Scan for the cell matching the given text and deliver its (X, Y) coordinate at center. 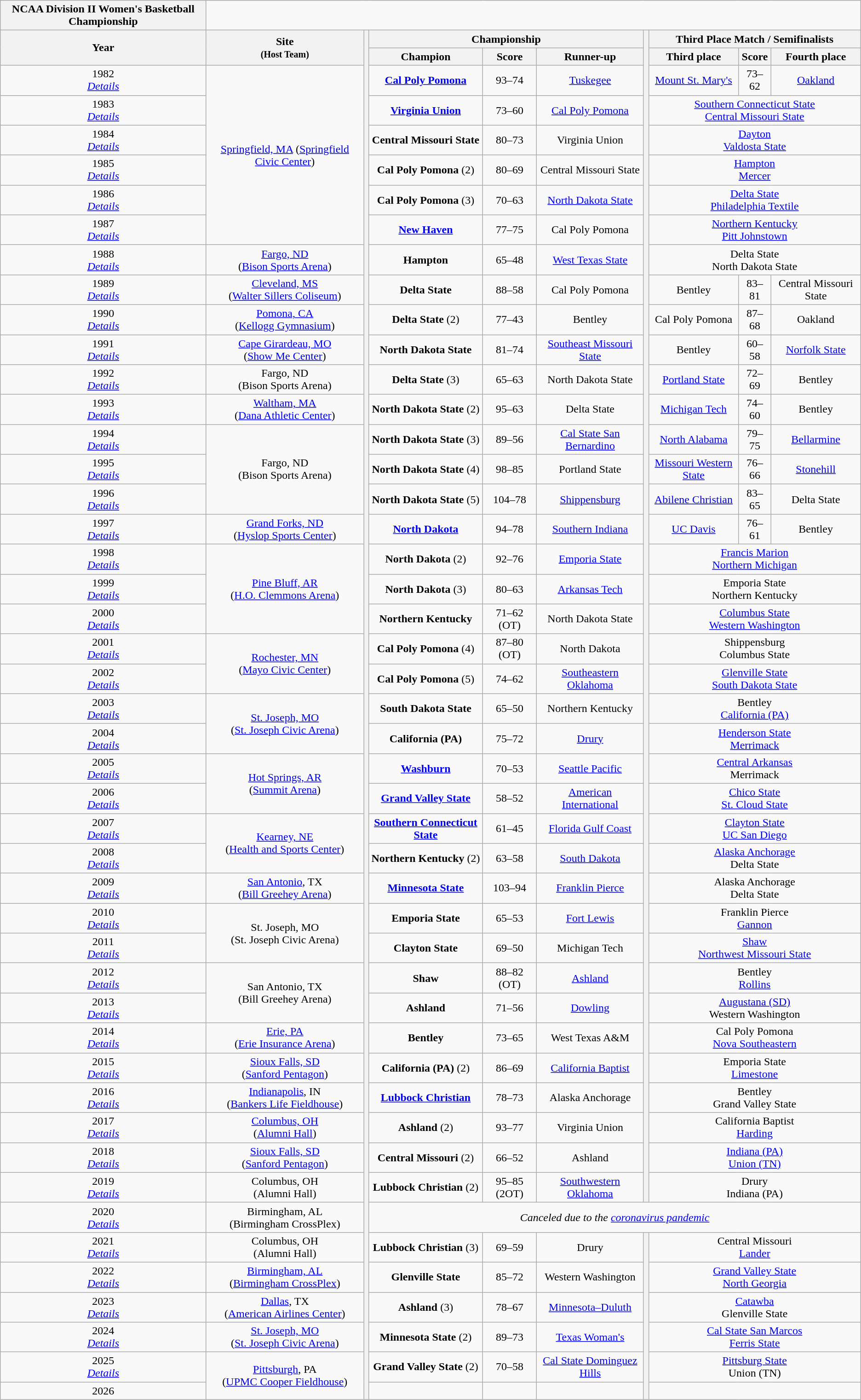
80–73 (510, 140)
104–78 (510, 499)
North Dakota (2) (426, 559)
Championship (506, 39)
Arkansas Tech (590, 589)
65–50 (510, 708)
89–73 (510, 1337)
California Baptist (590, 1068)
1999Details (103, 589)
Kearney, NE(Health and Sports Center) (285, 843)
70–53 (510, 768)
ShippensburgColumbus State (754, 648)
Dallas, TX(American Airlines Center) (285, 1307)
94–78 (510, 529)
1997Details (103, 529)
Cal State Dominguez Hills (590, 1367)
2019Details (103, 1188)
87–68 (755, 319)
ShawNorthwest Missouri State (754, 948)
79–75 (755, 440)
Springfield, MA (Springfield Civic Center) (285, 155)
83–65 (755, 499)
Clayton State (426, 948)
2020Details (103, 1217)
2005Details (103, 768)
Henderson StateMerrimack (754, 739)
Glenville StateSouth Dakota State (754, 679)
Central ArkansasMerrimack (754, 768)
86–69 (510, 1068)
Columbus StateWestern Washington (754, 619)
Lubbock Christian (426, 1097)
Grand Valley StateNorth Georgia (754, 1277)
2015Details (103, 1068)
Year (103, 48)
2016Details (103, 1097)
103–94 (510, 889)
Augustana (SD)Western Washington (754, 1008)
West Texas A&M (590, 1038)
Chico StateSt. Cloud State (754, 798)
Tuskegee (590, 80)
Stonehill (816, 469)
65–53 (510, 918)
88–82 (OT) (510, 978)
Champion (426, 57)
Minnesota State (426, 889)
2007Details (103, 828)
Third Place Match / Semifinalists (754, 39)
BentleyGrand Valley State (754, 1097)
78–67 (510, 1307)
66–52 (510, 1157)
70–58 (510, 1367)
Shippensburg (590, 499)
2021Details (103, 1247)
Indianapolis, IN(Bankers Life Fieldhouse) (285, 1097)
81–74 (510, 350)
95–63 (510, 409)
Franklin PierceGannon (754, 918)
92–76 (510, 559)
Pine Bluff, AR(H.O. Clemmons Arena) (285, 589)
78–73 (510, 1097)
Cal Poly Pomona (5) (426, 679)
Site(Host Team) (285, 48)
South Dakota State (426, 708)
2000Details (103, 619)
2012Details (103, 978)
Cal Poly Pomona (4) (426, 648)
California BaptistHarding (754, 1128)
Bellarmine (816, 440)
1983Details (103, 110)
2010Details (103, 918)
Francis MarionNorthern Michigan (754, 559)
Central MissouriLander (754, 1247)
BentleyRollins (754, 978)
Waltham, MA(Dana Athletic Center) (285, 409)
Southern Connecticut State (426, 828)
BentleyCalifornia (PA) (754, 708)
Alaska Anchorage (590, 1097)
2002Details (103, 679)
North Dakota State (5) (426, 499)
1989Details (103, 290)
65–48 (510, 259)
2004Details (103, 739)
60–58 (755, 350)
2013Details (103, 1008)
Mount St. Mary's (694, 80)
Indiana (PA)Union (TN) (754, 1157)
Emporia StateNorthern Kentucky (754, 589)
69–50 (510, 948)
2017Details (103, 1128)
Western Washington (590, 1277)
2008Details (103, 858)
80–69 (510, 170)
74–60 (755, 409)
1998Details (103, 559)
California (PA) (426, 739)
98–85 (510, 469)
North Dakota (3) (426, 589)
Glenville State (426, 1277)
Cal Poly PomonaNova Southeastern (754, 1038)
2011Details (103, 948)
Dowling (590, 1008)
1990Details (103, 319)
1992Details (103, 380)
North Dakota State (3) (426, 440)
1987Details (103, 230)
1993Details (103, 409)
Lubbock Christian (2) (426, 1188)
58–52 (510, 798)
Fourth place (816, 57)
Delta StateNorth Dakota State (754, 259)
2014Details (103, 1038)
Norfolk State (816, 350)
Ashland (3) (426, 1307)
North Dakota State (4) (426, 469)
1996Details (103, 499)
1984Details (103, 140)
75–72 (510, 739)
California (PA) (2) (426, 1068)
73–62 (755, 80)
1986Details (103, 200)
South Dakota (590, 858)
77–75 (510, 230)
2024Details (103, 1337)
95–85 (2OT) (510, 1188)
Cal State San Bernardino (590, 440)
Minnesota–Duluth (590, 1307)
Pittsburg StateUnion (TN) (754, 1367)
Pittsburgh, PA(UPMC Cooper Fieldhouse) (285, 1376)
89–56 (510, 440)
87–80 (OT) (510, 648)
Cape Girardeau, MO(Show Me Center) (285, 350)
HamptonMercer (754, 170)
2003Details (103, 708)
1982Details (103, 80)
2025Details (103, 1367)
70–63 (510, 200)
93–77 (510, 1128)
Southeast Missouri State (590, 350)
CatawbaGlenville State (754, 1307)
Southern Indiana (590, 529)
77–43 (510, 319)
2026 (103, 1391)
76–66 (755, 469)
Canceled due to the coronavirus pandemic (614, 1217)
Cal Poly Pomona (3) (426, 200)
2022Details (103, 1277)
Hampton (426, 259)
1985Details (103, 170)
2006Details (103, 798)
Cleveland, MS(Walter Sillers Coliseum) (285, 290)
1995Details (103, 469)
76–61 (755, 529)
Erie, PA(Erie Insurance Arena) (285, 1038)
Fort Lewis (590, 918)
New Haven (426, 230)
Northern Kentucky (2) (426, 858)
American International (590, 798)
Northern KentuckyPitt Johnstown (754, 230)
71–62 (OT) (510, 619)
2018Details (103, 1157)
UC Davis (694, 529)
Seattle Pacific (590, 768)
Clayton StateUC San Diego (754, 828)
1988Details (103, 259)
Shaw (426, 978)
72–69 (755, 380)
Abilene Christian (694, 499)
85–72 (510, 1277)
West Texas State (590, 259)
Grand Forks, ND(Hyslop Sports Center) (285, 529)
2023Details (103, 1307)
74–62 (510, 679)
Grand Valley State (2) (426, 1367)
2009Details (103, 889)
Runner-up (590, 57)
63–58 (510, 858)
North Dakota State (2) (426, 409)
Washburn (426, 768)
Missouri Western State (694, 469)
Minnesota State (2) (426, 1337)
DruryIndiana (PA) (754, 1188)
Cal State San MarcosFerris State (754, 1337)
Lubbock Christian (3) (426, 1247)
Emporia StateLimestone (754, 1068)
Pomona, CA(Kellogg Gymnasium) (285, 319)
80–63 (510, 589)
93–74 (510, 80)
61–45 (510, 828)
Ashland (2) (426, 1128)
Grand Valley State (426, 798)
73–65 (510, 1038)
Florida Gulf Coast (590, 828)
Delta State (2) (426, 319)
Hot Springs, AR(Summit Arena) (285, 783)
2001Details (103, 648)
Delta StatePhiladelphia Textile (754, 200)
1991Details (103, 350)
Third place (694, 57)
Cal Poly Pomona (2) (426, 170)
Southeastern Oklahoma (590, 679)
83–81 (755, 290)
1994Details (103, 440)
Delta State (3) (426, 380)
65–63 (510, 380)
Texas Woman's (590, 1337)
69–59 (510, 1247)
Southwestern Oklahoma (590, 1188)
Rochester, MN(Mayo Civic Center) (285, 664)
88–58 (510, 290)
Central Missouri (2) (426, 1157)
DaytonValdosta State (754, 140)
Southern Connecticut StateCentral Missouri State (754, 110)
73–60 (510, 110)
71–56 (510, 1008)
Franklin Pierce (590, 889)
NCAA Division II Women's Basketball Championship (103, 16)
North Alabama (694, 440)
